Determine the (X, Y) coordinate at the center of the cell enclosing the given text.  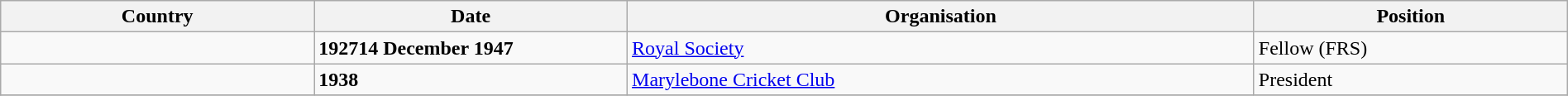
Royal Society (941, 48)
Organisation (941, 17)
President (1411, 79)
Marylebone Cricket Club (941, 79)
Fellow (FRS) (1411, 48)
1938 (471, 79)
Date (471, 17)
192714 December 1947 (471, 48)
Country (157, 17)
Position (1411, 17)
